Return the [x, y] coordinate for the center point of the cell that contains the specified text.  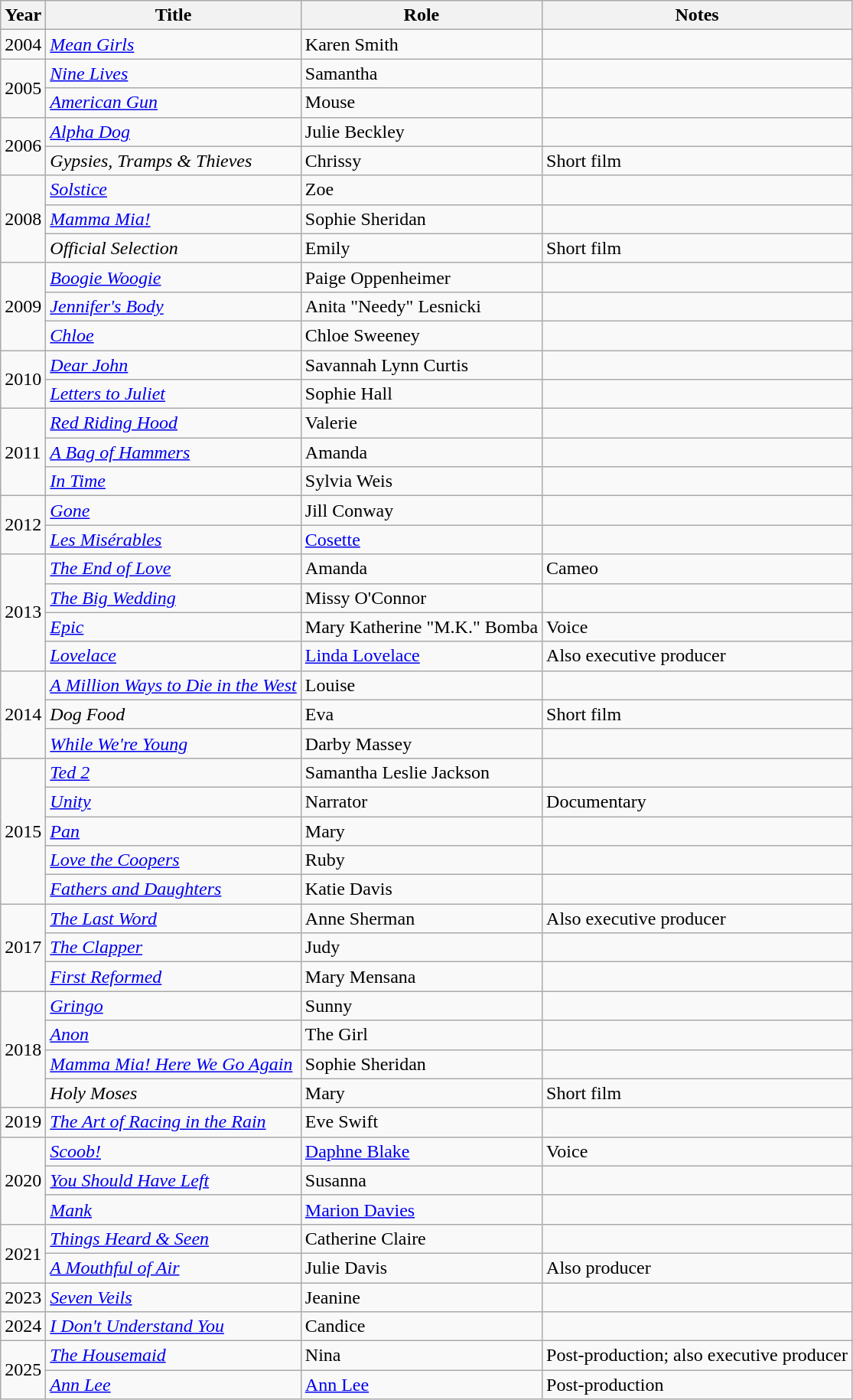
2012 [23, 525]
The Last Word [173, 919]
Solstice [173, 190]
2013 [23, 612]
While We're Young [173, 743]
Notes [698, 15]
Mean Girls [173, 44]
Valerie [421, 423]
Eva [421, 714]
Official Selection [173, 248]
Linda Lovelace [421, 656]
Nina [421, 1356]
Sophie Hall [421, 394]
Eve Swift [421, 1122]
A Bag of Hammers [173, 452]
Gringo [173, 1006]
Chloe [173, 335]
Cosette [421, 540]
A Mouthful of Air [173, 1268]
Anon [173, 1035]
Les Misérables [173, 540]
Samantha Leslie Jackson [421, 772]
Marion Davies [421, 1209]
2004 [23, 44]
Also producer [698, 1268]
2009 [23, 306]
Savannah Lynn Curtis [421, 365]
Love the Coopers [173, 860]
Sylvia Weis [421, 481]
The Clapper [173, 948]
Post-production [698, 1385]
2019 [23, 1122]
Anne Sherman [421, 919]
Epic [173, 627]
Sunny [421, 1006]
Boogie Woogie [173, 277]
Judy [421, 948]
Darby Massey [421, 743]
I Don't Understand You [173, 1327]
Red Riding Hood [173, 423]
Seven Veils [173, 1297]
Documentary [698, 801]
Katie Davis [421, 889]
Dear John [173, 365]
2014 [23, 714]
Karen Smith [421, 44]
Mary Mensana [421, 977]
Mamma Mia! [173, 219]
2020 [23, 1180]
Holy Moses [173, 1093]
Narrator [421, 801]
Jennifer's Body [173, 306]
2024 [23, 1327]
Julie Beckley [421, 132]
Fathers and Daughters [173, 889]
Ruby [421, 860]
2015 [23, 831]
Gone [173, 511]
2017 [23, 948]
Julie Davis [421, 1268]
Mary Katherine "M.K." Bomba [421, 627]
2023 [23, 1297]
Post-production; also executive producer [698, 1356]
Year [23, 15]
Pan [173, 831]
Emily [421, 248]
Role [421, 15]
Scoob! [173, 1151]
Title [173, 15]
Susanna [421, 1180]
2010 [23, 380]
2025 [23, 1370]
Zoe [421, 190]
Cameo [698, 569]
Alpha Dog [173, 132]
Dog Food [173, 714]
Nine Lives [173, 73]
Gypsies, Tramps & Thieves [173, 161]
A Million Ways to Die in the West [173, 685]
2008 [23, 219]
Louise [421, 685]
In Time [173, 481]
2005 [23, 88]
Paige Oppenheimer [421, 277]
2011 [23, 452]
2018 [23, 1049]
Daphne Blake [421, 1151]
Things Heard & Seen [173, 1238]
Chloe Sweeney [421, 335]
Unity [173, 801]
Lovelace [173, 656]
The End of Love [173, 569]
Mamma Mia! Here We Go Again [173, 1064]
Mank [173, 1209]
Jeanine [421, 1297]
American Gun [173, 103]
The Art of Racing in the Rain [173, 1122]
Missy O'Connor [421, 598]
Candice [421, 1327]
Anita "Needy" Lesnicki [421, 306]
You Should Have Left [173, 1180]
2006 [23, 146]
Ted 2 [173, 772]
The Girl [421, 1035]
Jill Conway [421, 511]
Samantha [421, 73]
Letters to Juliet [173, 394]
First Reformed [173, 977]
Catherine Claire [421, 1238]
Chrissy [421, 161]
The Big Wedding [173, 598]
Mouse [421, 103]
2021 [23, 1253]
The Housemaid [173, 1356]
